Scan for the cell matching the given text and deliver its (x, y) coordinate at center. 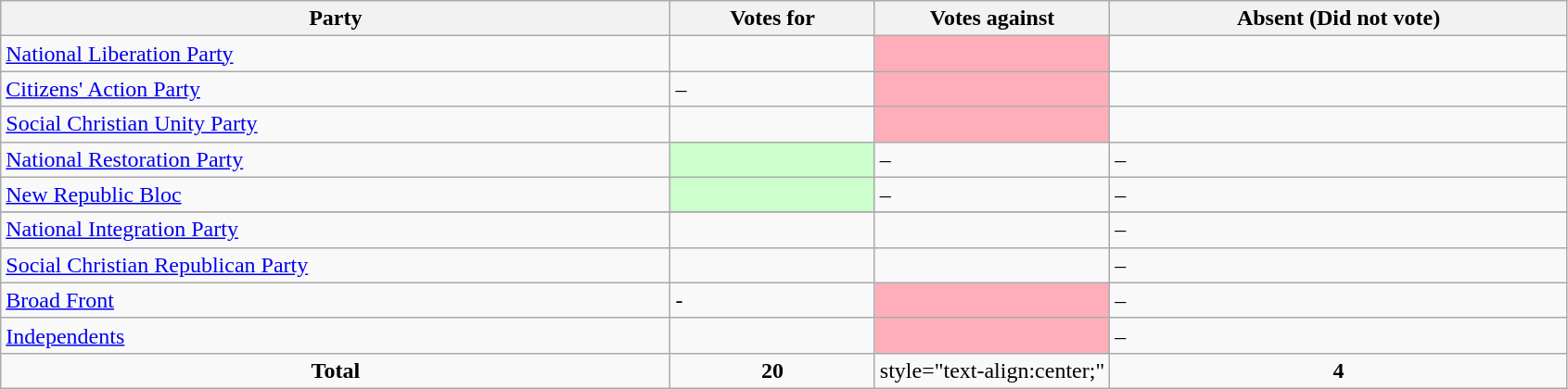
National Liberation Party (336, 54)
Social Christian Unity Party (336, 124)
- (772, 300)
Votes against (992, 19)
Votes for (772, 19)
New Republic Bloc (336, 194)
National Integration Party (336, 230)
Independents (336, 335)
20 (772, 370)
Absent (Did not vote) (1339, 19)
Party (336, 19)
Citizens' Action Party (336, 89)
Broad Front (336, 300)
Total (336, 370)
Social Christian Republican Party (336, 265)
National Restoration Party (336, 159)
4 (1339, 370)
style="text-align:center;" (992, 370)
